Search for the cell housing the specified text and yield its [x, y] center coordinate. 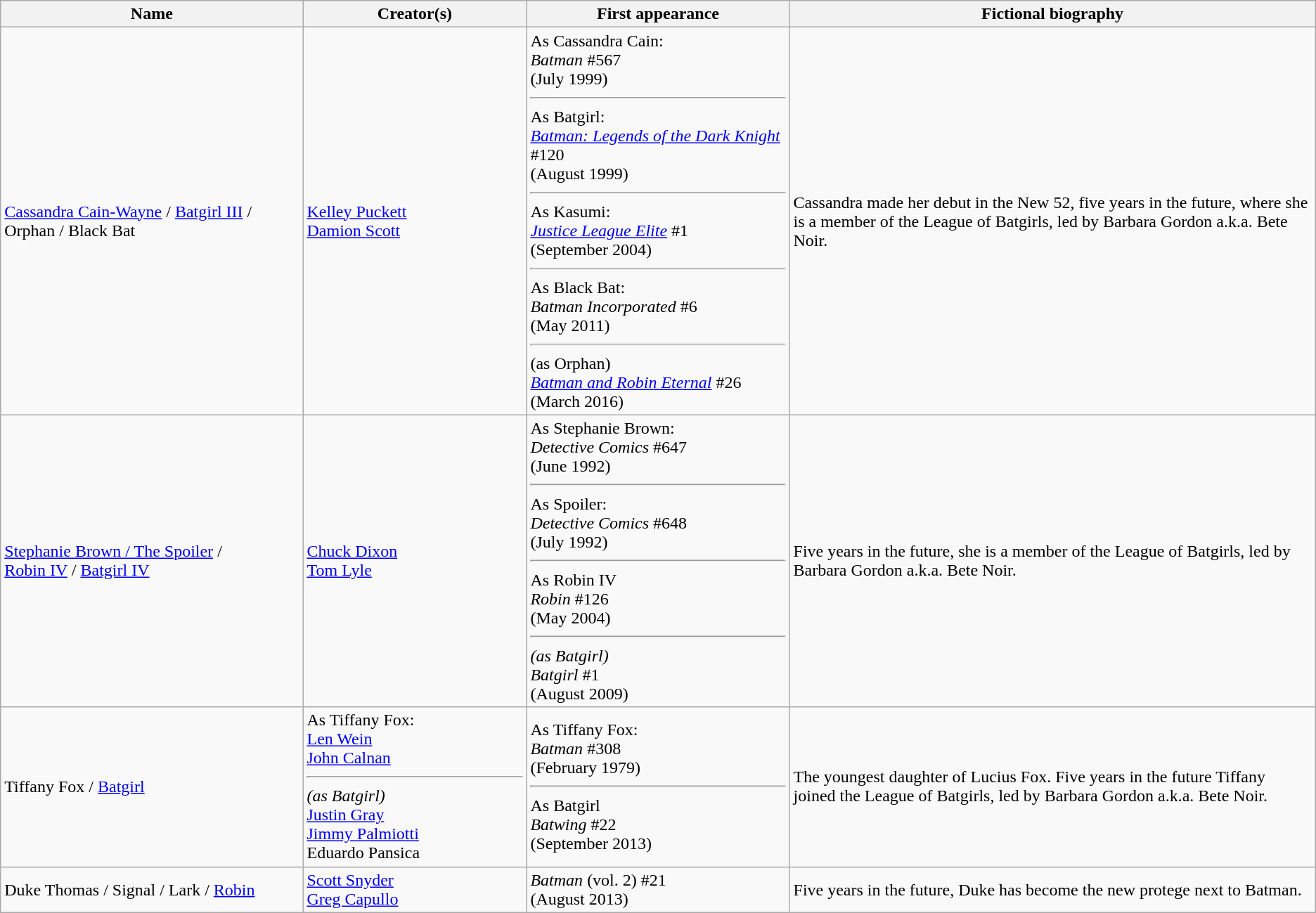
First appearance [658, 14]
Batman (vol. 2) #21(August 2013) [658, 890]
As Tiffany Fox:Batman #308(February 1979)As BatgirlBatwing #22(September 2013) [658, 787]
Scott SnyderGreg Capullo [415, 890]
Fictional biography [1052, 14]
Creator(s) [415, 14]
Tiffany Fox / Batgirl [152, 787]
As Tiffany Fox:Len WeinJohn Calnan(as Batgirl)Justin GrayJimmy PalmiottiEduardo Pansica [415, 787]
The youngest daughter of Lucius Fox. Five years in the future Tiffany joined the League of Batgirls, led by Barbara Gordon a.k.a. Bete Noir. [1052, 787]
Five years in the future, she is a member of the League of Batgirls, led by Barbara Gordon a.k.a. Bete Noir. [1052, 561]
Five years in the future, Duke has become the new protege next to Batman. [1052, 890]
Duke Thomas / Signal / Lark / Robin [152, 890]
Stephanie Brown / The Spoiler /Robin IV / Batgirl IV [152, 561]
Cassandra Cain-Wayne / Batgirl III /Orphan / Black Bat [152, 221]
Kelley PuckettDamion Scott [415, 221]
Chuck DixonTom Lyle [415, 561]
Name [152, 14]
